Search for the cell housing the specified text and yield its (x, y) center coordinate. 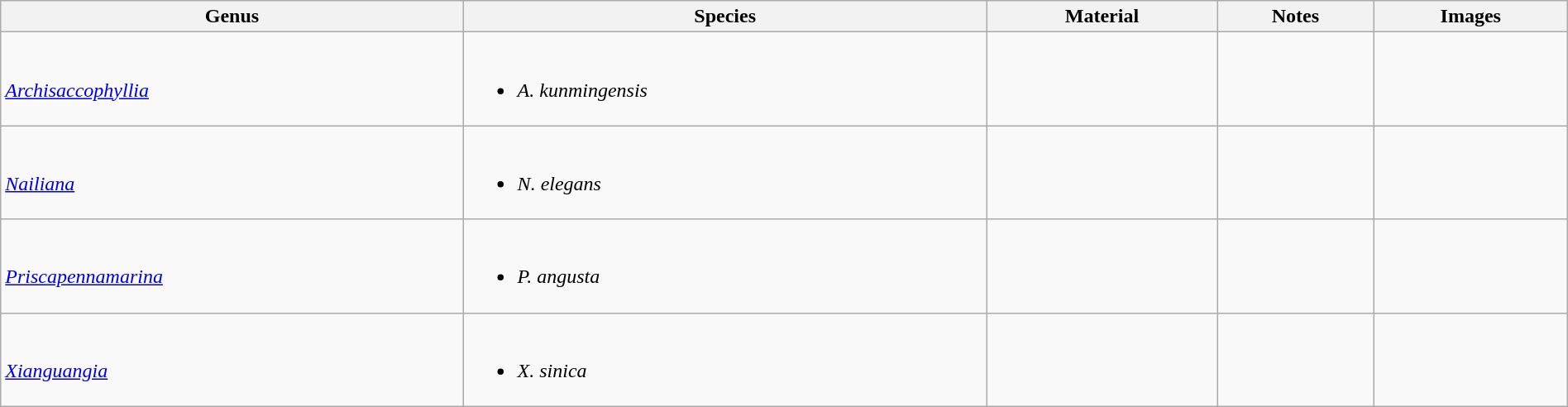
N. elegans (724, 172)
Xianguangia (232, 359)
Species (724, 17)
Notes (1296, 17)
Material (1102, 17)
Genus (232, 17)
A. kunmingensis (724, 79)
P. angusta (724, 266)
Nailiana (232, 172)
X. sinica (724, 359)
Priscapennamarina (232, 266)
Archisaccophyllia (232, 79)
Images (1470, 17)
